Identify which cell holds the provided text, then report its [X, Y] central coordinate. 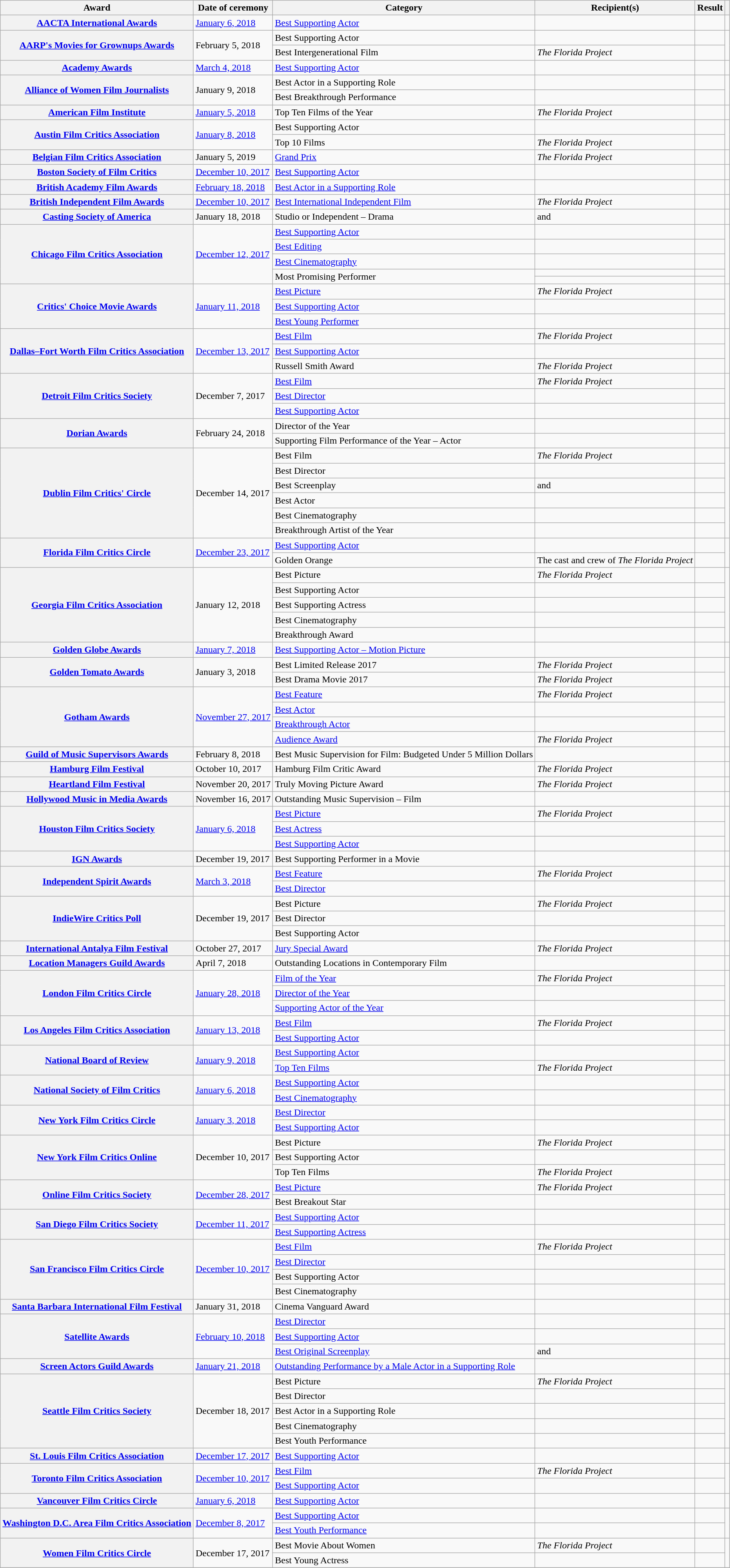
Dallas–Fort Worth Film Critics Association [97, 351]
The cast and crew of The Florida Project [615, 560]
Film of the Year [404, 978]
Hamburg Film Critic Award [404, 769]
Independent Spirit Awards [97, 881]
February 24, 2018 [233, 433]
Golden Tomato Awards [97, 672]
British Independent Film Awards [97, 202]
Studio or Independent – Drama [404, 217]
Top 10 Films [404, 142]
February 8, 2018 [233, 754]
April 7, 2018 [233, 963]
January 13, 2018 [233, 1030]
Most Promising Performer [404, 276]
November 27, 2017 [233, 717]
Casting Society of America [97, 217]
Austin Film Critics Association [97, 135]
Toronto Film Critics Association [97, 1478]
Best Actress [404, 829]
December 23, 2017 [233, 553]
Award [97, 8]
December 13, 2017 [233, 351]
Jury Special Award [404, 948]
Best Supporting Actor – Motion Picture [404, 649]
New York Film Critics Online [97, 1157]
Best Young Performer [404, 321]
New York Film Critics Circle [97, 1120]
Grand Prix [404, 157]
Best Movie About Women [404, 1545]
Florida Film Critics Circle [97, 553]
Breakthrough Artist of the Year [404, 530]
November 20, 2017 [233, 784]
February 18, 2018 [233, 187]
Breakthrough Actor [404, 724]
Best Drama Movie 2017 [404, 680]
Screen Actors Guild Awards [97, 1366]
December 28, 2017 [233, 1195]
Chicago Film Critics Association [97, 254]
Russell Smith Award [404, 366]
Dorian Awards [97, 433]
February 5, 2018 [233, 45]
San Diego Film Critics Society [97, 1224]
National Board of Review [97, 1060]
IGN Awards [97, 859]
American Film Institute [97, 112]
Women Film Critics Circle [97, 1553]
Audience Award [404, 739]
St. Louis Film Critics Association [97, 1456]
Truly Moving Picture Award [404, 784]
Los Angeles Film Critics Association [97, 1030]
Best Supporting Performer in a Movie [404, 859]
January 8, 2018 [233, 135]
AACTA International Awards [97, 23]
Best Limited Release 2017 [404, 665]
Best International Independent Film [404, 202]
January 28, 2018 [233, 993]
January 5, 2018 [233, 112]
Top Ten Films of the Year [404, 112]
Vancouver Film Critics Circle [97, 1501]
Location Managers Guild Awards [97, 963]
Santa Barbara International Film Festival [97, 1306]
March 3, 2018 [233, 881]
Best Editing [404, 247]
Georgia Film Critics Association [97, 605]
Best Breakout Star [404, 1202]
January 5, 2019 [233, 157]
Boston Society of Film Critics [97, 172]
Golden Orange [404, 560]
Washington D.C. Area Film Critics Association [97, 1523]
Date of ceremony [233, 8]
February 10, 2018 [233, 1336]
San Francisco Film Critics Circle [97, 1269]
Best Young Actress [404, 1560]
Recipient(s) [615, 8]
Outstanding Music Supervision – Film [404, 799]
Outstanding Locations in Contemporary Film [404, 963]
Dublin Film Critics' Circle [97, 493]
International Antalya Film Festival [97, 948]
January 18, 2018 [233, 217]
Academy Awards [97, 67]
January 12, 2018 [233, 605]
January 11, 2018 [233, 306]
Detroit Film Critics Society [97, 396]
October 10, 2017 [233, 769]
November 16, 2017 [233, 799]
AARP's Movies for Grownups Awards [97, 45]
London Film Critics Circle [97, 993]
Belgian Film Critics Association [97, 157]
Gotham Awards [97, 717]
Outstanding Performance by a Male Actor in a Supporting Role [404, 1366]
December 7, 2017 [233, 396]
December 12, 2017 [233, 254]
Seattle Film Critics Society [97, 1411]
January 7, 2018 [233, 649]
Online Film Critics Society [97, 1195]
Cinema Vanguard Award [404, 1306]
Supporting Film Performance of the Year – Actor [404, 441]
Houston Film Critics Society [97, 829]
December 18, 2017 [233, 1411]
Best Screenplay [404, 486]
Best Original Screenplay [404, 1351]
Best Breakthrough Performance [404, 97]
Satellite Awards [97, 1336]
Hollywood Music in Media Awards [97, 799]
Guild of Music Supervisors Awards [97, 754]
January 21, 2018 [233, 1366]
Critics' Choice Movie Awards [97, 306]
Category [404, 8]
Hamburg Film Festival [97, 769]
December 14, 2017 [233, 493]
January 31, 2018 [233, 1306]
Best Music Supervision for Film: Budgeted Under 5 Million Dollars [404, 754]
October 27, 2017 [233, 948]
Alliance of Women Film Journalists [97, 90]
IndieWire Critics Poll [97, 918]
December 8, 2017 [233, 1523]
March 4, 2018 [233, 67]
December 11, 2017 [233, 1224]
Supporting Actor of the Year [404, 1008]
National Society of Film Critics [97, 1090]
Golden Globe Awards [97, 649]
British Academy Film Awards [97, 187]
Heartland Film Festival [97, 784]
Result [710, 8]
Breakthrough Award [404, 635]
Best Intergenerational Film [404, 53]
